Find where the given text appears and provide that cell's center as [X, Y] coordinate. 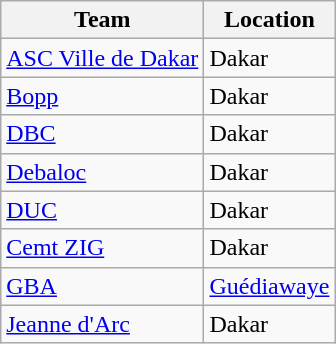
DUC [102, 210]
Debaloc [102, 172]
Bopp [102, 96]
Guédiawaye [270, 286]
Location [270, 20]
DBC [102, 134]
Jeanne d'Arc [102, 324]
Team [102, 20]
ASC Ville de Dakar [102, 58]
GBA [102, 286]
Cemt ZIG [102, 248]
